Locate the cell with the specified text and output its [X, Y] center coordinate. 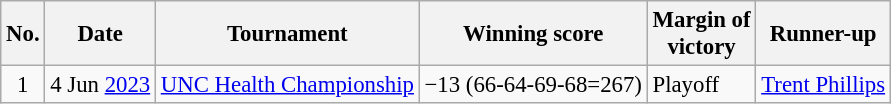
UNC Health Championship [287, 85]
−13 (66-64-69-68=267) [533, 85]
Date [100, 34]
Winning score [533, 34]
No. [23, 34]
Playoff [702, 85]
1 [23, 85]
Runner-up [823, 34]
Tournament [287, 34]
Trent Phillips [823, 85]
4 Jun 2023 [100, 85]
Margin ofvictory [702, 34]
